Identify which cell holds the provided text, then report its [X, Y] central coordinate. 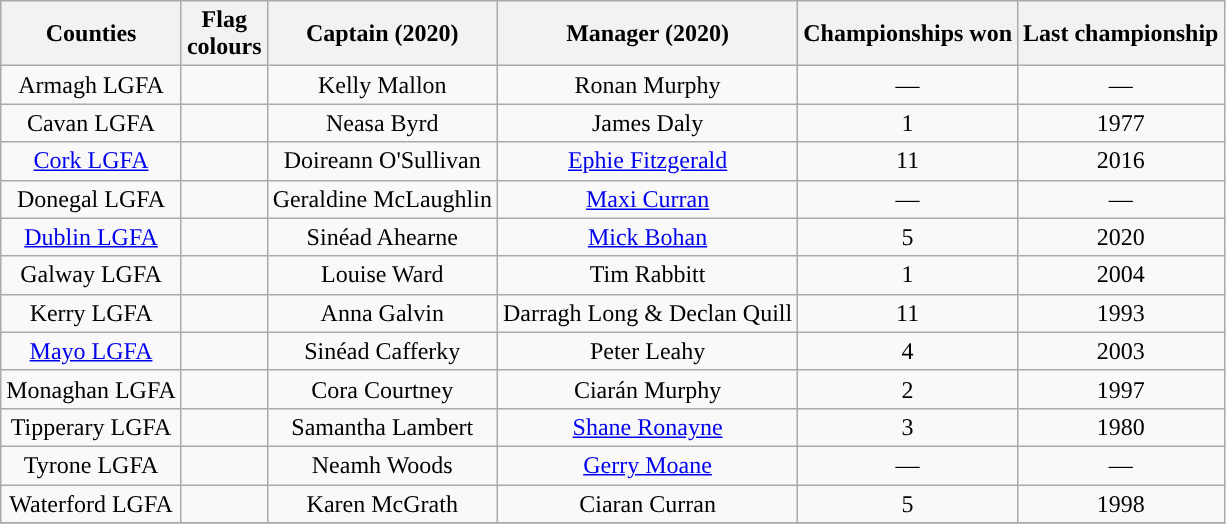
2020 [1121, 237]
Louise Ward [382, 275]
1998 [1121, 503]
2003 [1121, 351]
Flagcolours [224, 34]
Tim Rabbitt [647, 275]
Sinéad Ahearne [382, 237]
Manager (2020) [647, 34]
Neamh Woods [382, 465]
Counties [92, 34]
4 [908, 351]
1993 [1121, 313]
Gerry Moane [647, 465]
Geraldine McLaughlin [382, 199]
Galway LGFA [92, 275]
2004 [1121, 275]
Tyrone LGFA [92, 465]
Kerry LGFA [92, 313]
2 [908, 389]
Cavan LGFA [92, 123]
1997 [1121, 389]
Karen McGrath [382, 503]
Cora Courtney [382, 389]
Doireann O'Sullivan [382, 161]
Championships won [908, 34]
Tipperary LGFA [92, 427]
Captain (2020) [382, 34]
2016 [1121, 161]
Ciaran Curran [647, 503]
Ronan Murphy [647, 85]
Ephie Fitzgerald [647, 161]
Ciarán Murphy [647, 389]
Neasa Byrd [382, 123]
Monaghan LGFA [92, 389]
Dublin LGFA [92, 237]
1980 [1121, 427]
Armagh LGFA [92, 85]
3 [908, 427]
Darragh Long & Declan Quill [647, 313]
Kelly Mallon [382, 85]
Cork LGFA [92, 161]
Samantha Lambert [382, 427]
Sinéad Cafferky [382, 351]
Peter Leahy [647, 351]
Waterford LGFA [92, 503]
Shane Ronayne [647, 427]
1977 [1121, 123]
Mayo LGFA [92, 351]
Maxi Curran [647, 199]
Mick Bohan [647, 237]
Anna Galvin [382, 313]
James Daly [647, 123]
Donegal LGFA [92, 199]
Last championship [1121, 34]
